Return the (x, y) coordinate for the center point of the cell that contains the specified text.  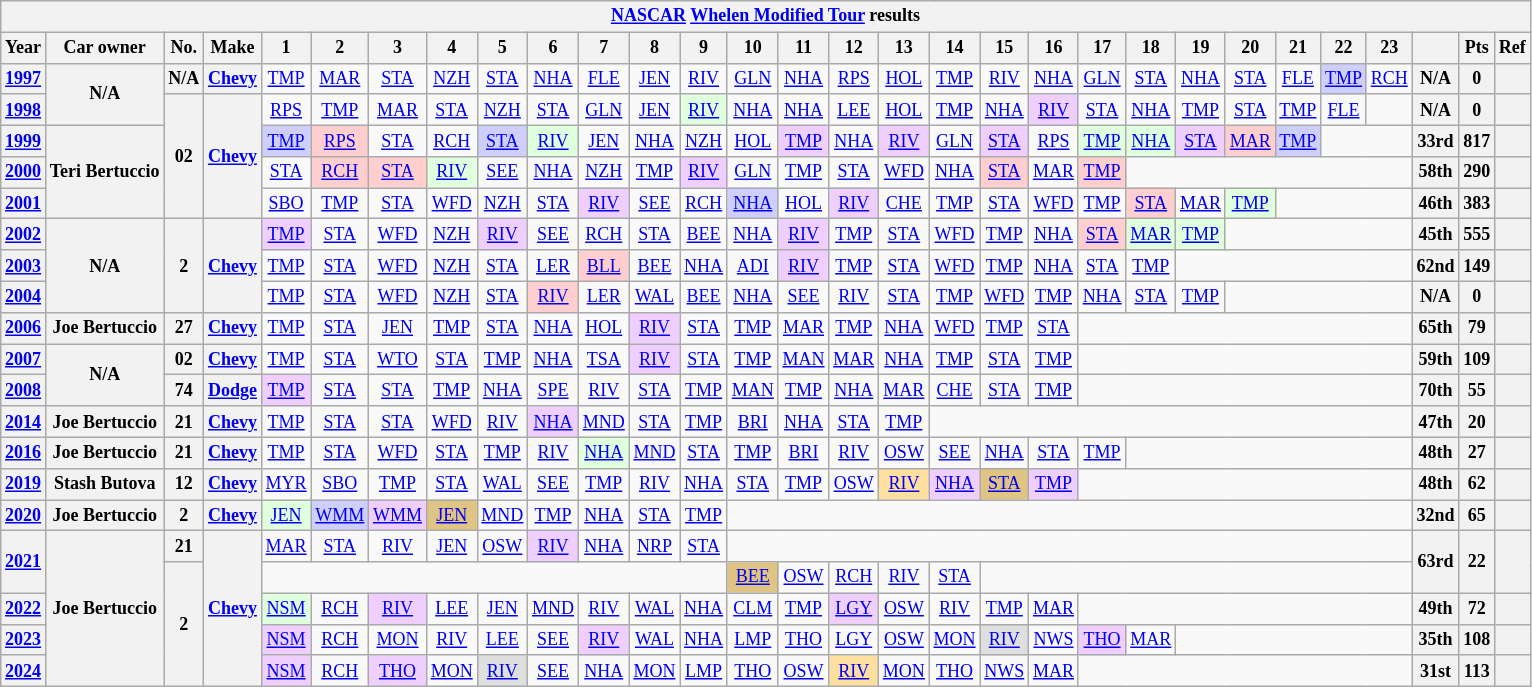
4 (452, 48)
2022 (24, 608)
Stash Butova (104, 484)
1998 (24, 110)
5 (502, 48)
Ref (1513, 48)
108 (1477, 640)
1997 (24, 78)
Dodge (233, 390)
63rd (1436, 562)
46th (1436, 204)
Pts (1477, 48)
65th (1436, 328)
6 (554, 48)
BLL (604, 266)
ADI (752, 266)
32nd (1436, 516)
109 (1477, 360)
15 (1004, 48)
817 (1477, 140)
31st (1436, 670)
35th (1436, 640)
MYR (286, 484)
Year (24, 48)
2008 (24, 390)
Make (233, 48)
19 (1201, 48)
9 (704, 48)
2016 (24, 452)
11 (804, 48)
65 (1477, 516)
NRP (654, 546)
2002 (24, 234)
2001 (24, 204)
59th (1436, 360)
CLM (752, 608)
8 (654, 48)
55 (1477, 390)
2019 (24, 484)
555 (1477, 234)
383 (1477, 204)
290 (1477, 172)
10 (752, 48)
113 (1477, 670)
62 (1477, 484)
2021 (24, 562)
2023 (24, 640)
Teri Bertuccio (104, 172)
2004 (24, 296)
45th (1436, 234)
79 (1477, 328)
1 (286, 48)
72 (1477, 608)
2014 (24, 422)
No. (184, 48)
WTO (398, 360)
16 (1054, 48)
1999 (24, 140)
58th (1436, 172)
2024 (24, 670)
62nd (1436, 266)
13 (904, 48)
2020 (24, 516)
2003 (24, 266)
17 (1102, 48)
TSA (604, 360)
2000 (24, 172)
33rd (1436, 140)
3 (398, 48)
23 (1389, 48)
2006 (24, 328)
NASCAR Whelen Modified Tour results (766, 16)
47th (1436, 422)
70th (1436, 390)
74 (184, 390)
14 (954, 48)
Car owner (104, 48)
2007 (24, 360)
18 (1151, 48)
7 (604, 48)
149 (1477, 266)
SPE (554, 390)
49th (1436, 608)
